For the text-containing cell, return its midpoint in (x, y) coordinate format. 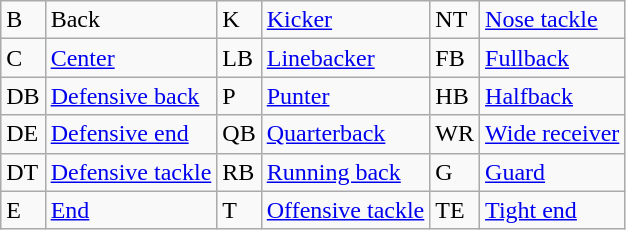
Nose tackle (552, 20)
Tight end (552, 210)
Defensive back (131, 96)
HB (455, 96)
Running back (346, 172)
Quarterback (346, 134)
LB (239, 58)
FB (455, 58)
End (131, 210)
B (23, 20)
WR (455, 134)
RB (239, 172)
C (23, 58)
Back (131, 20)
T (239, 210)
TE (455, 210)
Kicker (346, 20)
Guard (552, 172)
P (239, 96)
Linebacker (346, 58)
Defensive end (131, 134)
QB (239, 134)
Wide receiver (552, 134)
G (455, 172)
K (239, 20)
DT (23, 172)
DE (23, 134)
Offensive tackle (346, 210)
Center (131, 58)
Halfback (552, 96)
Punter (346, 96)
E (23, 210)
NT (455, 20)
DB (23, 96)
Fullback (552, 58)
Defensive tackle (131, 172)
